Extract the [X, Y] coordinate from the center of the cell holding the provided text.  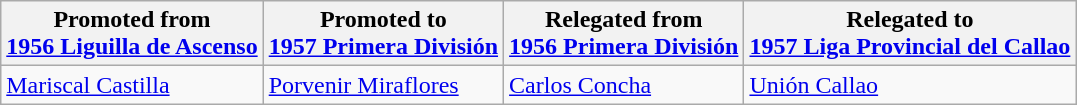
Mariscal Castilla [132, 85]
Promoted from1956 Liguilla de Ascenso [132, 34]
Unión Callao [910, 85]
Relegated to1957 Liga Provincial del Callao [910, 34]
Promoted to1957 Primera División [383, 34]
Relegated from1956 Primera División [624, 34]
Carlos Concha [624, 85]
Porvenir Miraflores [383, 85]
